Return the (x, y) coordinate for the center point of the cell that contains the specified text.  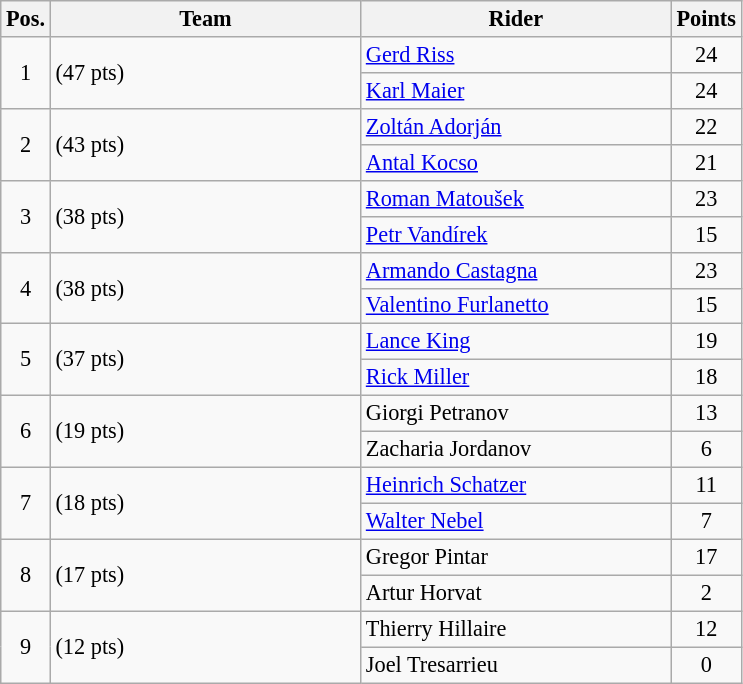
5 (26, 360)
9 (26, 647)
Lance King (516, 342)
(43 pts) (205, 144)
11 (706, 485)
Joel Tresarrieu (516, 665)
Walter Nebel (516, 521)
22 (706, 126)
Valentino Furlanetto (516, 306)
Giorgi Petranov (516, 414)
4 (26, 288)
3 (26, 216)
13 (706, 414)
Karl Maier (516, 90)
(19 pts) (205, 432)
(12 pts) (205, 647)
8 (26, 575)
Rider (516, 19)
Thierry Hillaire (516, 629)
Roman Matoušek (516, 198)
Pos. (26, 19)
(17 pts) (205, 575)
17 (706, 557)
21 (706, 162)
Zoltán Adorján (516, 126)
(18 pts) (205, 503)
12 (706, 629)
Zacharia Jordanov (516, 450)
Armando Castagna (516, 270)
1 (26, 73)
Petr Vandírek (516, 234)
(47 pts) (205, 73)
Antal Kocso (516, 162)
18 (706, 378)
Rick Miller (516, 378)
Points (706, 19)
Gregor Pintar (516, 557)
0 (706, 665)
19 (706, 342)
Artur Horvat (516, 593)
Team (205, 19)
(37 pts) (205, 360)
Gerd Riss (516, 55)
Heinrich Schatzer (516, 485)
